Find where the given text appears and provide that cell's center as [x, y] coordinate. 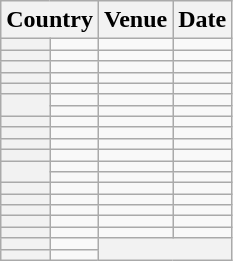
Country [50, 20]
Venue [135, 20]
Date [202, 20]
